From the cell containing the given text, extract its center point as [x, y] coordinate. 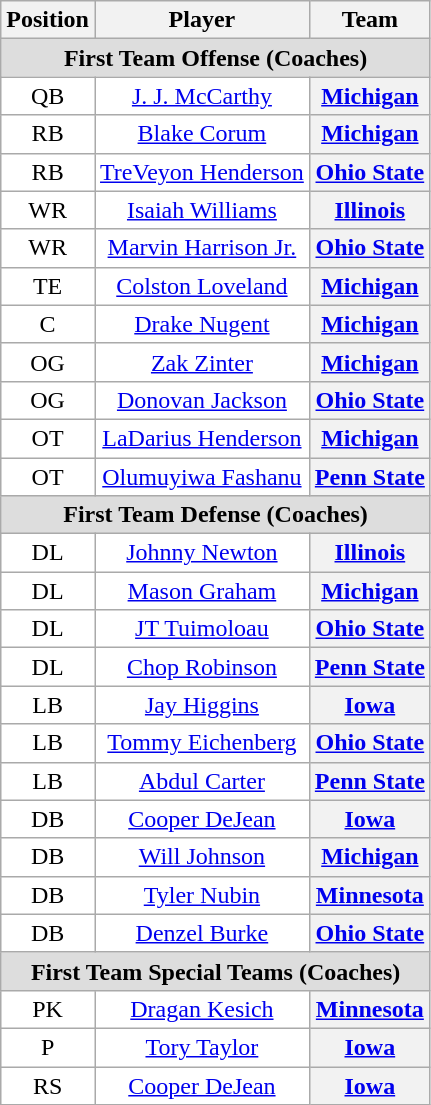
J. J. McCarthy [202, 96]
TreVeyon Henderson [202, 172]
Denzel Burke [202, 933]
LaDarius Henderson [202, 438]
Drake Nugent [202, 324]
Marvin Harrison Jr. [202, 248]
First Team Special Teams (Coaches) [216, 971]
Position [48, 20]
Abdul Carter [202, 781]
P [48, 1047]
Jay Higgins [202, 705]
Dragan Kesich [202, 1009]
RS [48, 1085]
Colston Loveland [202, 286]
Will Johnson [202, 857]
First Team Offense (Coaches) [216, 58]
Donovan Jackson [202, 400]
Isaiah Williams [202, 210]
QB [48, 96]
Tyler Nubin [202, 895]
Blake Corum [202, 134]
Tommy Eichenberg [202, 743]
First Team Defense (Coaches) [216, 515]
Zak Zinter [202, 362]
Player [202, 20]
Tory Taylor [202, 1047]
Olumuyiwa Fashanu [202, 477]
TE [48, 286]
C [48, 324]
Mason Graham [202, 591]
JT Tuimoloau [202, 629]
PK [48, 1009]
Johnny Newton [202, 553]
Chop Robinson [202, 667]
Team [370, 20]
